Find where the given text appears and provide that cell's center as [X, Y] coordinate. 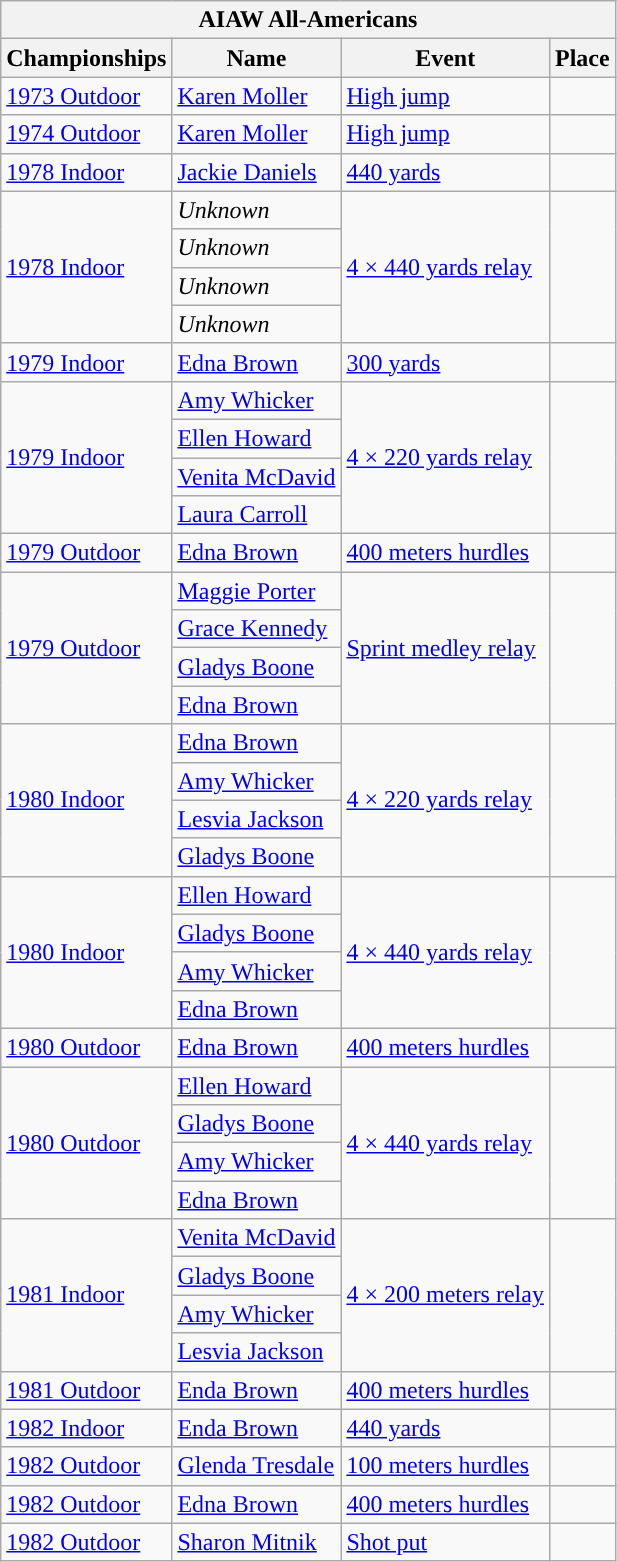
Maggie Porter [256, 591]
Place [582, 58]
Championships [86, 58]
300 yards [446, 362]
Event [446, 58]
1981 Outdoor [86, 1390]
100 meters hurdles [446, 1466]
1981 Indoor [86, 1295]
4 × 200 meters relay [446, 1295]
AIAW All-Americans [308, 20]
Shot put [446, 1542]
Glenda Tresdale [256, 1466]
1974 Outdoor [86, 134]
Grace Kennedy [256, 629]
Laura Carroll [256, 515]
1982 Indoor [86, 1428]
1973 Outdoor [86, 96]
Sprint medley relay [446, 648]
Name [256, 58]
Sharon Mitnik [256, 1542]
Jackie Daniels [256, 172]
